Extract the (x, y) coordinate from the center of the cell holding the provided text.  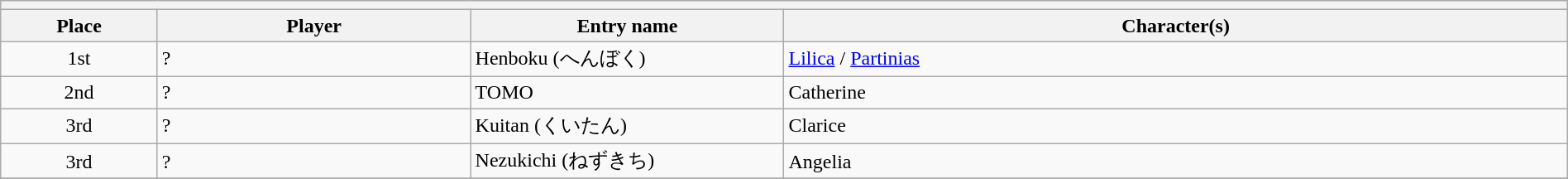
2nd (79, 92)
TOMO (627, 92)
Player (314, 26)
Catherine (1176, 92)
Angelia (1176, 161)
Nezukichi (ねずきち) (627, 161)
Entry name (627, 26)
Lilica / Partinias (1176, 60)
Clarice (1176, 126)
1st (79, 60)
Place (79, 26)
Character(s) (1176, 26)
Henboku (へんぼく) (627, 60)
Kuitan (くいたん) (627, 126)
